Identify which cell holds the provided text, then report its (x, y) central coordinate. 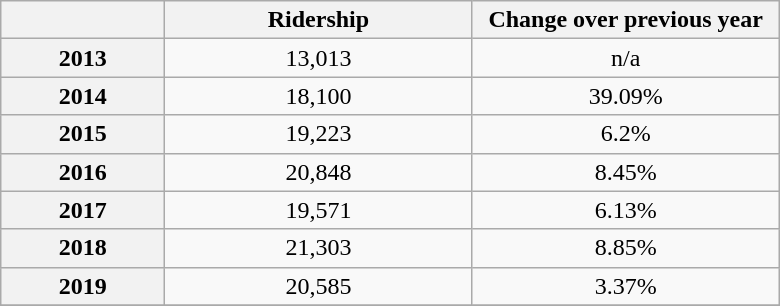
2014 (83, 96)
20,585 (318, 286)
19,223 (318, 134)
20,848 (318, 172)
n/a (626, 58)
19,571 (318, 210)
2013 (83, 58)
3.37% (626, 286)
6.2% (626, 134)
6.13% (626, 210)
2015 (83, 134)
Ridership (318, 20)
2016 (83, 172)
18,100 (318, 96)
2019 (83, 286)
Change over previous year (626, 20)
21,303 (318, 248)
39.09% (626, 96)
8.45% (626, 172)
13,013 (318, 58)
2017 (83, 210)
8.85% (626, 248)
2018 (83, 248)
